Identify which cell holds the provided text, then report its (X, Y) central coordinate. 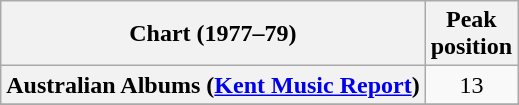
13 (471, 85)
Peakposition (471, 34)
Australian Albums (Kent Music Report) (213, 85)
Chart (1977–79) (213, 34)
